Locate the cell with the specified text and output its [x, y] center coordinate. 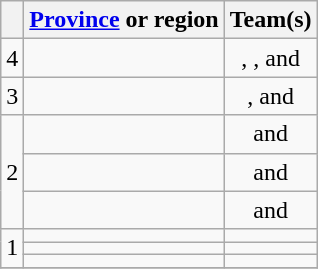
3 [12, 96]
Province or region [124, 20]
Team(s) [270, 20]
, , and [270, 58]
4 [12, 58]
, and [270, 96]
2 [12, 172]
1 [12, 248]
